Search for the cell housing the specified text and yield its [X, Y] center coordinate. 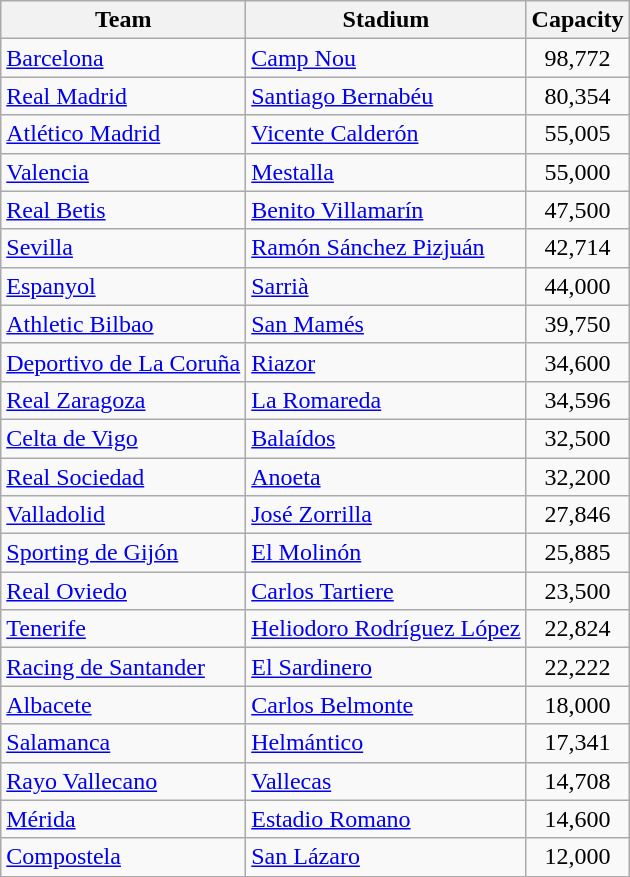
Heliodoro Rodríguez López [386, 629]
Valencia [124, 172]
39,750 [578, 324]
17,341 [578, 743]
Real Sociedad [124, 477]
Real Madrid [124, 96]
Tenerife [124, 629]
Team [124, 20]
Mestalla [386, 172]
Sevilla [124, 248]
Real Oviedo [124, 591]
32,500 [578, 438]
Benito Villamarín [386, 210]
27,846 [578, 515]
34,596 [578, 400]
Rayo Vallecano [124, 781]
Vallecas [386, 781]
José Zorrilla [386, 515]
Real Betis [124, 210]
Racing de Santander [124, 667]
23,500 [578, 591]
Santiago Bernabéu [386, 96]
44,000 [578, 286]
32,200 [578, 477]
Carlos Belmonte [386, 705]
55,005 [578, 134]
98,772 [578, 58]
San Lázaro [386, 857]
Carlos Tartiere [386, 591]
Camp Nou [386, 58]
Helmántico [386, 743]
Valladolid [124, 515]
Mérida [124, 819]
Albacete [124, 705]
80,354 [578, 96]
55,000 [578, 172]
22,222 [578, 667]
22,824 [578, 629]
12,000 [578, 857]
Stadium [386, 20]
Athletic Bilbao [124, 324]
47,500 [578, 210]
Deportivo de La Coruña [124, 362]
Salamanca [124, 743]
Anoeta [386, 477]
San Mamés [386, 324]
Celta de Vigo [124, 438]
Ramón Sánchez Pizjuán [386, 248]
25,885 [578, 553]
Balaídos [386, 438]
Sporting de Gijón [124, 553]
La Romareda [386, 400]
14,708 [578, 781]
Riazor [386, 362]
Capacity [578, 20]
Compostela [124, 857]
42,714 [578, 248]
Atlético Madrid [124, 134]
Sarrià [386, 286]
Estadio Romano [386, 819]
14,600 [578, 819]
Barcelona [124, 58]
34,600 [578, 362]
18,000 [578, 705]
El Molinón [386, 553]
Real Zaragoza [124, 400]
Espanyol [124, 286]
Vicente Calderón [386, 134]
El Sardinero [386, 667]
